Detect which cell encompasses the target text, then output its [x, y] center coordinate. 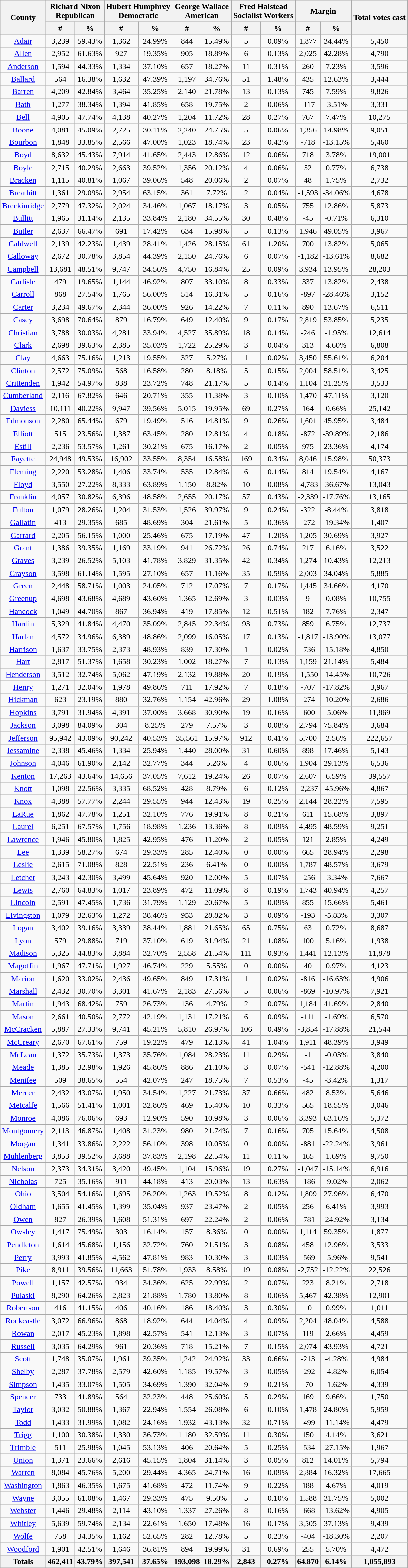
93 [246, 624]
-499 [308, 1422]
Richard NixonRepublican [75, 11]
19.65% [90, 282]
20.64% [216, 1447]
5,015 [187, 408]
Pike [23, 1270]
279 [187, 725]
Meade [23, 1067]
40.16% [155, 1308]
11,663 [121, 1270]
5.70% [336, 1549]
58.51% [336, 371]
Grant [23, 548]
63.89% [155, 484]
1,263 [187, 1194]
2,338 [60, 750]
-15.18% [336, 649]
18.40% [216, 1308]
Lawrence [23, 839]
40.29% [90, 167]
17 [246, 637]
Oldham [23, 1207]
44.39% [155, 256]
16.38% [90, 79]
983 [187, 1257]
32.76% [155, 700]
4,138 [121, 117]
47.74% [90, 117]
458 [308, 1245]
3,464 [121, 92]
2.56% [336, 738]
61.14% [90, 573]
32.72% [155, 1245]
859 [308, 624]
43.64% [90, 776]
61.63% [90, 54]
0.23% [278, 1536]
21,544 [380, 1029]
-4.28% [336, 1359]
30.70% [90, 991]
2,655 [187, 497]
18.29% [216, 1561]
47.32% [90, 206]
2,003 [308, 573]
12.43% [216, 801]
4,721 [380, 1346]
3,098 [60, 725]
1,926 [121, 1067]
879 [121, 320]
4,750 [187, 269]
217 [308, 548]
1,862 [60, 814]
32.98% [90, 1067]
32.77% [155, 763]
-34.06% [336, 193]
10,755 [380, 599]
2,663 [121, 167]
623 [60, 700]
18.17% [216, 206]
Bullitt [23, 218]
5,887 [60, 1029]
12.96% [336, 1245]
39.16% [90, 928]
17.19% [216, 535]
32.10% [155, 814]
0.26% [278, 421]
4,663 [60, 358]
34.54% [155, 1093]
1,317 [380, 1080]
4,167 [380, 472]
Lewis [23, 890]
1,373 [121, 1055]
44.18% [155, 1181]
Henry [23, 687]
12,614 [380, 332]
Anderson [23, 66]
Christian [23, 332]
19.75% [216, 104]
6,054 [380, 1371]
23.47% [216, 1207]
24.71% [216, 1473]
13,681 [60, 269]
3,598 [60, 573]
20.12% [216, 167]
24.92% [216, 1359]
812 [308, 1460]
27.54% [90, 294]
41 [246, 1042]
51.31% [155, 1219]
1,372 [60, 1055]
1,904 [308, 763]
35.04% [155, 1207]
482 [308, 1093]
40.22% [90, 408]
3,055 [60, 1498]
2,142 [121, 763]
1,362 [121, 41]
Henderson [23, 674]
64.26% [90, 1295]
33.19% [155, 548]
2,845 [187, 624]
1,655 [60, 1207]
4,086 [60, 1118]
2,817 [60, 662]
1,001 [121, 1105]
21.10% [216, 1067]
2,579 [121, 1371]
1,961 [121, 1359]
-13.90% [336, 637]
37.05% [155, 776]
34.04% [336, 573]
590 [187, 1118]
34.69% [155, 1384]
0.74% [278, 548]
625 [187, 1283]
-4.82% [336, 1371]
Todd [23, 1422]
5,467 [308, 1295]
28 [246, 117]
1,114 [308, 1232]
-117 [308, 104]
1,017 [121, 890]
119 [308, 1333]
5,325 [60, 953]
5,002 [380, 1498]
2,566 [121, 142]
25 [246, 269]
827 [60, 1219]
0.73% [278, 624]
Carter [23, 307]
2,438 [380, 282]
31.35% [216, 560]
3,934 [308, 269]
-0.03% [336, 1055]
3,897 [380, 814]
1,274 [308, 560]
19.57% [216, 1371]
48.57% [336, 865]
34.46% [155, 206]
Clay [23, 358]
29.13% [336, 763]
Fleming [23, 472]
7.72% [216, 193]
-256 [308, 877]
8,687 [380, 928]
40.81% [90, 180]
26.97% [216, 1029]
56.15% [90, 535]
13,165 [380, 497]
1,433 [60, 1422]
Bath [23, 104]
45.09% [90, 130]
428 [187, 789]
39.06% [155, 180]
1,825 [121, 839]
4,850 [380, 649]
-897 [308, 294]
5,794 [380, 1460]
14.98% [336, 130]
1,933 [187, 1270]
Trimble [23, 1447]
3,035 [60, 1346]
24.76% [216, 256]
Cumberland [23, 396]
961 [121, 1346]
6,204 [380, 358]
2,725 [121, 130]
41.78% [155, 560]
58.27% [90, 852]
6,310 [380, 218]
3,046 [380, 1105]
1,620 [60, 978]
29.09% [90, 193]
1,445 [308, 586]
2,186 [380, 434]
30.69% [336, 535]
28.94% [336, 852]
0.24% [278, 510]
2,572 [60, 371]
40.53% [155, 738]
15.49% [216, 41]
1,650 [187, 1523]
2,198 [187, 1156]
4,562 [121, 1257]
Monroe [23, 1118]
51.41% [90, 1105]
3,307 [380, 915]
4,170 [380, 586]
5.26% [216, 763]
McCracken [23, 1029]
35.07% [90, 1359]
565 [308, 1105]
475 [187, 1498]
-1,047 [308, 1169]
725 [60, 1181]
619 [187, 940]
32.86% [155, 1105]
1,722 [187, 345]
19.99% [216, 1549]
40 [308, 966]
8,333 [121, 484]
-193 [308, 915]
19.91% [216, 814]
509 [60, 1080]
35.16% [90, 1181]
0.42% [278, 142]
20.03% [216, 1181]
Madison [23, 953]
1.48% [278, 79]
0.31% [278, 66]
4.14% [336, 1435]
-3.34% [336, 877]
36.81% [155, 1549]
8,084 [60, 1473]
39,557 [380, 776]
29.88% [90, 940]
Carroll [23, 294]
32.23% [155, 1397]
18.55% [336, 1105]
150 [308, 1435]
17.30% [216, 649]
-28.46% [336, 294]
1,084 [187, 1055]
24.05% [155, 586]
-111 [308, 1017]
1,271 [60, 687]
25,142 [380, 408]
-1.95% [336, 332]
65.44% [90, 421]
1,594 [60, 66]
1,185 [187, 1371]
Rowan [23, 1333]
27.22% [90, 484]
Washington [23, 1485]
2,558 [187, 953]
25.60% [216, 1397]
685 [121, 522]
1,272 [121, 915]
42.95% [155, 839]
0.53% [278, 1080]
6.59% [336, 776]
-718 [308, 142]
61.90% [90, 763]
13.80% [216, 1295]
29.48% [90, 1511]
2,637 [60, 231]
1,390 [187, 1384]
66.47% [90, 231]
3,134 [380, 1219]
Union [23, 1460]
45.68% [90, 1245]
26.52% [90, 560]
136 [187, 1004]
-5.96% [336, 1257]
0.71% [278, 1422]
27.26% [216, 1511]
1,361 [60, 193]
1,637 [60, 649]
697 [187, 1219]
2,024 [121, 206]
2,715 [60, 167]
1,337 [187, 1511]
516 [187, 421]
705 [308, 1131]
2,385 [121, 345]
1,408 [121, 1131]
53.28% [90, 472]
0.51% [278, 611]
905 [187, 54]
Green [23, 586]
8,354 [187, 459]
26.08% [216, 1410]
0.77% [336, 167]
21.88% [155, 1295]
111 [246, 953]
34.35% [90, 1536]
4,495 [308, 827]
18.98% [155, 827]
48.69% [155, 522]
Hardin [23, 624]
4,339 [380, 1384]
17.07% [216, 586]
2,819 [308, 320]
313 [308, 345]
920 [187, 877]
9,051 [380, 130]
1,341 [60, 1143]
57.77% [90, 801]
13.67% [336, 307]
12.90% [155, 1118]
10.43% [336, 560]
-1,550 [308, 674]
2,843 [246, 1561]
2,954 [121, 193]
2,150 [187, 256]
Menifee [23, 1080]
1,965 [60, 218]
554 [121, 1080]
541 [187, 1333]
462,411 [60, 1561]
Jessamine [23, 750]
5,461 [380, 903]
67.82% [90, 396]
10,111 [60, 408]
7,612 [187, 776]
22.34% [216, 624]
41.68% [155, 1485]
3,032 [60, 1410]
-668 [308, 1511]
Jefferson [23, 738]
-3.42% [336, 1080]
-534 [308, 1447]
-70 [308, 1384]
30.23% [155, 662]
32.70% [155, 953]
11.72% [216, 117]
71.08% [90, 865]
2,344 [121, 307]
9,826 [380, 92]
1,011 [380, 1308]
Whitley [23, 1523]
37.78% [90, 1371]
Adair [23, 41]
2,183 [187, 991]
4,209 [60, 92]
15.66% [336, 903]
18 [246, 332]
4,200 [380, 1067]
14.04% [216, 1321]
Marion [23, 978]
-19.34% [336, 522]
1,115 [60, 180]
43.07% [90, 1093]
1,658 [121, 662]
58.71% [90, 586]
9,439 [380, 1523]
Wolfe [23, 1536]
1,938 [380, 940]
27.96% [336, 1194]
44.83% [90, 953]
4,174 [380, 446]
165 [308, 1156]
8,632 [60, 155]
39.63% [90, 345]
37.13% [336, 1523]
14.81% [216, 421]
7,914 [121, 155]
17.85% [216, 611]
1,614 [60, 1245]
49.86% [155, 687]
-322 [308, 510]
Totals [23, 1561]
1,765 [121, 294]
941 [187, 548]
1,446 [60, 1511]
34.36% [155, 1283]
45.15% [155, 1460]
3,499 [121, 877]
4,391 [121, 712]
19.52% [216, 1194]
38.34% [90, 104]
4,081 [60, 130]
6,511 [380, 307]
3,698 [60, 320]
-707 [308, 687]
767 [308, 117]
1,848 [60, 142]
33.02% [90, 978]
880 [121, 700]
43.93% [336, 1346]
34.96% [90, 637]
435 [308, 79]
2,607 [308, 776]
22.56% [90, 789]
Floyd [23, 484]
3,791 [60, 712]
17,263 [60, 776]
1,162 [121, 1536]
361 [187, 193]
47.39% [155, 79]
22.54% [216, 1156]
1,049 [60, 611]
9.66% [336, 1397]
41.65% [155, 155]
47.19% [155, 674]
Scott [23, 1359]
9,741 [121, 1029]
51.78% [155, 1270]
20.67% [216, 903]
48.59% [336, 827]
30.78% [90, 256]
McLean [23, 1055]
1,367 [121, 1410]
64.83% [90, 890]
Breathitt [23, 193]
20.17% [216, 497]
186 [187, 1308]
11.20% [216, 839]
Powell [23, 1283]
2,204 [308, 1321]
975 [308, 446]
2,207 [380, 1536]
3,420 [121, 1169]
0.72% [336, 928]
3,339 [121, 928]
1,505 [121, 1384]
53.13% [155, 1447]
236 [187, 865]
1.04% [278, 1042]
398 [187, 1143]
-13.15% [336, 142]
41.15% [90, 1308]
4.67% [336, 1485]
100 [308, 940]
33.07% [90, 1384]
Greenup [23, 599]
23.66% [90, 1460]
-404 [308, 1536]
514 [187, 294]
45.23% [90, 1333]
2,220 [60, 472]
755 [308, 206]
17.92% [216, 687]
0.22% [278, 1485]
Trigg [23, 1435]
4,459 [380, 1333]
30.11% [155, 130]
700 [308, 244]
35.09% [155, 624]
4,508 [380, 1131]
2,661 [60, 1017]
46.74% [155, 966]
7.47% [336, 117]
33.55% [155, 459]
3,512 [60, 674]
5,200 [121, 1473]
-13.61% [336, 256]
Crittenden [23, 383]
5.27% [216, 358]
11.38% [216, 396]
4,790 [380, 54]
55.61% [336, 358]
30.21% [155, 446]
24.80% [336, 1410]
255 [308, 1549]
19.54% [336, 472]
22,526 [380, 1270]
5,700 [308, 738]
47.45% [90, 903]
11.16% [216, 573]
3,301 [121, 991]
43.60% [155, 599]
188 [308, 1485]
34.56% [155, 269]
Logan [23, 928]
27.56% [216, 991]
Barren [23, 92]
758 [60, 1536]
34.76% [216, 79]
-600 [308, 712]
1,082 [121, 1422]
64,870 [308, 1561]
937 [187, 1207]
14,656 [121, 776]
18.92% [155, 1321]
Pendleton [23, 1245]
2,062 [380, 1181]
1.69% [336, 1156]
11,869 [380, 712]
1,023 [187, 142]
15.64% [336, 1131]
-11.14% [336, 1422]
1,003 [121, 586]
29.55% [155, 801]
27.10% [155, 573]
894 [187, 1549]
5,885 [380, 573]
0.97% [336, 966]
36.73% [155, 1435]
32.74% [90, 674]
-24.92% [336, 1219]
13,043 [380, 484]
1,736 [121, 903]
8.21% [336, 1283]
121 [308, 839]
3,402 [60, 928]
34.44% [336, 41]
2,180 [187, 218]
23.19% [90, 700]
-872 [308, 434]
3,621 [380, 1435]
16.79% [155, 320]
1,242 [187, 1359]
Margin [323, 11]
63.45% [155, 434]
25.46% [155, 535]
1,863 [60, 1485]
42.51% [90, 1549]
1,330 [121, 1435]
2,244 [121, 801]
693 [121, 1118]
926 [187, 307]
8.18% [216, 371]
953 [187, 915]
3,072 [60, 1321]
Elliott [23, 434]
47.78% [90, 814]
Estill [23, 446]
476 [187, 839]
23.89% [155, 890]
18.74% [216, 142]
5,450 [380, 41]
25.29% [216, 345]
31.25% [336, 383]
75.84% [336, 725]
157 [187, 1232]
828 [121, 865]
748 [187, 383]
42.60% [155, 1371]
1,632 [121, 79]
38.46% [155, 915]
912 [246, 738]
-213 [308, 1359]
839 [187, 649]
59.35% [336, 1232]
63 [308, 928]
Total votes cast [380, 17]
Pulaski [23, 1295]
41.45% [90, 1207]
849 [187, 978]
355 [187, 396]
Campbell [23, 269]
36.00% [155, 307]
1,055,893 [380, 1561]
33 [246, 1359]
-1 [308, 1055]
25.94% [155, 750]
397,541 [121, 1561]
4,588 [380, 1321]
1,780 [187, 1295]
-13.62% [336, 1511]
-36.67% [336, 484]
1,588 [308, 1498]
1,387 [121, 434]
1,002 [187, 662]
46.92% [155, 282]
4,249 [380, 839]
-736 [308, 649]
19,001 [380, 155]
2.85% [336, 839]
5,143 [380, 750]
Montgomery [23, 1131]
48.86% [155, 637]
15.40% [216, 1105]
8.82% [216, 484]
Bell [23, 117]
8,682 [380, 256]
1,526 [187, 510]
Graves [23, 560]
182 [308, 611]
75.49% [90, 1232]
1,978 [121, 687]
4,388 [60, 801]
Shelby [23, 1371]
6,251 [60, 827]
28.15% [216, 244]
43.09% [90, 738]
48.58% [155, 497]
9,251 [380, 827]
6,470 [380, 1194]
1,943 [60, 1004]
Warren [23, 1473]
49.53% [90, 459]
0.36% [278, 522]
54.97% [90, 383]
3,840 [380, 1055]
Boyd [23, 155]
106 [246, 1029]
3,884 [121, 953]
6.16% [336, 548]
5,372 [380, 1118]
5.16% [336, 940]
42.23% [90, 244]
21 [246, 940]
719 [121, 940]
12,737 [380, 624]
1,809 [308, 1194]
679 [121, 421]
-186 [308, 1181]
45.46% [90, 750]
-12.88% [336, 1067]
1,227 [187, 1093]
29.44% [155, 1473]
Edmonson [23, 421]
2,670 [60, 1042]
35 [246, 573]
515 [60, 434]
Lincoln [23, 903]
69 [246, 408]
3,688 [121, 1156]
6,536 [380, 763]
17.42% [155, 231]
419 [187, 611]
84.09% [90, 725]
927 [121, 54]
6,389 [121, 637]
3,854 [121, 256]
19.55% [155, 358]
1,407 [380, 522]
20.06% [216, 180]
0.59% [278, 573]
Fred HalsteadSocialist Workers [263, 11]
568 [121, 371]
Franklin [23, 497]
12.84% [216, 472]
15.97% [216, 738]
50,373 [380, 459]
45.64% [155, 877]
Nicholas [23, 1181]
9.50% [216, 1498]
2,615 [60, 865]
1,911 [308, 1042]
4,470 [121, 624]
75.16% [90, 358]
469 [187, 1105]
37.00% [155, 712]
2,616 [121, 1460]
-10.20% [336, 700]
1,804 [187, 1460]
21.17% [216, 383]
31.99% [90, 1422]
2,025 [308, 54]
1,750 [380, 1397]
4,527 [187, 332]
-2,237 [308, 789]
21.54% [216, 953]
2,448 [60, 586]
32 [246, 1422]
Gallatin [23, 522]
Casey [23, 320]
33.75% [90, 649]
29 [246, 700]
Daviess [23, 408]
14.22% [216, 307]
1.75% [336, 180]
814 [308, 472]
327 [187, 358]
8.79% [216, 789]
-274 [308, 700]
43.13% [216, 1422]
50.88% [90, 1410]
23.72% [155, 383]
4.60% [336, 345]
21.51% [216, 1245]
-816 [308, 978]
644 [187, 1321]
-2,752 [308, 1270]
3,505 [308, 1523]
5,646 [380, 1093]
41.84% [90, 624]
2,686 [380, 700]
Clinton [23, 371]
35.73% [90, 1055]
30 [246, 218]
4,698 [60, 599]
47.11% [336, 396]
229 [187, 966]
3,393 [308, 1118]
37.83% [155, 1156]
Knott [23, 789]
337 [308, 282]
90,242 [121, 738]
12.69% [216, 599]
1,277 [60, 104]
3,425 [380, 371]
28.22% [336, 801]
164 [308, 408]
776 [187, 814]
21.61% [216, 522]
McCreary [23, 1042]
4,479 [380, 1422]
733 [60, 1397]
19.24% [216, 776]
42.38% [336, 1295]
Ohio [23, 1194]
32.63% [90, 915]
56.00% [155, 294]
1,251 [121, 814]
-292 [308, 1371]
18.75% [216, 1080]
10.30% [216, 1257]
-3,854 [308, 1029]
886 [187, 1067]
Knox [23, 801]
15.21% [216, 1346]
1,608 [121, 1219]
43.68% [90, 599]
6,916 [380, 1169]
21.65% [216, 928]
2,240 [187, 130]
2,840 [380, 1004]
4,572 [60, 637]
-541 [308, 1067]
Spencer [23, 1397]
674 [121, 852]
35,561 [187, 738]
1,435 [60, 1384]
3,829 [187, 560]
1,601 [308, 421]
28.41% [155, 244]
-39.89% [336, 434]
1,932 [187, 1422]
0.60% [278, 750]
2,132 [187, 674]
658 [187, 104]
1,595 [121, 573]
10.05% [216, 1143]
48.93% [155, 649]
Lyon [23, 940]
2,144 [308, 801]
11.74% [216, 1485]
2,113 [60, 1131]
21.73% [216, 1093]
22.99% [216, 1283]
1,901 [60, 1549]
-1,593 [308, 193]
Calloway [23, 256]
75.09% [90, 371]
49.45% [155, 1169]
Bourbon [23, 142]
2,436 [121, 978]
5,065 [380, 244]
21.74% [216, 1131]
Metcalfe [23, 1105]
-569 [308, 1257]
2,114 [121, 1511]
16.31% [216, 294]
1,131 [187, 1017]
7,667 [380, 877]
Carlisle [23, 282]
52 [308, 167]
70.64% [90, 320]
1,787 [308, 865]
19.88% [216, 674]
5,959 [380, 1410]
66.96% [90, 1321]
42.19% [155, 1017]
41.89% [90, 1397]
Allen [23, 54]
28.26% [90, 510]
33.94% [155, 332]
23.36% [336, 446]
17.48% [216, 1523]
38.65% [90, 1080]
10,726 [380, 674]
68.42% [90, 1004]
26.39% [90, 1219]
42 [246, 560]
8,290 [60, 1295]
-881 [308, 1143]
28.23% [216, 1055]
9,750 [380, 1156]
49.67% [90, 307]
-17.88% [336, 1029]
6,808 [380, 345]
2,794 [308, 725]
-1,182 [308, 256]
1,159 [308, 662]
7,921 [380, 991]
665 [308, 852]
8.36% [216, 1232]
17.21% [216, 1017]
Muhlenberg [23, 1156]
1,695 [121, 1194]
-12.22% [336, 1270]
-22.24% [336, 1143]
548 [187, 180]
3,596 [380, 66]
3,152 [380, 294]
61 [246, 244]
2.66% [336, 1333]
32.59% [216, 1435]
303 [121, 1232]
1,950 [121, 1093]
19.49% [155, 421]
45.21% [155, 1029]
45.80% [90, 839]
1,169 [121, 548]
-781 [308, 1219]
285 [187, 852]
38.44% [155, 928]
56.10% [155, 1143]
1,180 [187, 1435]
14.01% [336, 1460]
5,460 [380, 142]
1,743 [308, 890]
1,386 [60, 548]
890 [308, 307]
37 [246, 1093]
4,123 [380, 966]
Fulton [23, 510]
26.73% [155, 1004]
65 [246, 928]
691 [121, 231]
1,748 [60, 1359]
Butler [23, 231]
1,129 [187, 903]
67.61% [90, 1042]
22.94% [155, 1410]
16.84% [216, 269]
2,287 [60, 1371]
1,675 [121, 1485]
59.74% [90, 1523]
12.00% [216, 877]
42.07% [155, 1080]
51.37% [90, 662]
12.81% [216, 434]
1,566 [60, 1105]
19.95% [216, 408]
Russell [23, 1346]
Harlan [23, 637]
6,738 [380, 167]
0.48% [278, 218]
712 [187, 586]
48.04% [336, 1321]
16.14% [155, 1232]
1,646 [121, 1549]
Laurel [23, 827]
867 [121, 611]
-3.51% [336, 104]
Taylor [23, 1410]
48.39% [336, 1042]
282 [187, 1536]
1,426 [187, 244]
0.43% [278, 497]
1,554 [187, 1410]
7.59% [336, 92]
6.14% [336, 1561]
1,157 [60, 1283]
33.10% [216, 282]
0.69% [278, 1549]
-18.30% [336, 1536]
260 [308, 66]
5,235 [380, 320]
13.95% [336, 269]
1,100 [60, 1435]
51 [246, 79]
Boyle [23, 167]
1,394 [121, 104]
31.79% [155, 903]
3,243 [60, 877]
416 [60, 1308]
1,898 [121, 1333]
20.71% [155, 396]
Nelson [23, 1169]
911 [121, 1181]
68.52% [155, 789]
2,952 [60, 54]
1,406 [121, 472]
Garrard [23, 535]
Webster [23, 1511]
3,234 [60, 307]
1,385 [60, 1067]
Simpson [23, 1384]
-14.45% [336, 674]
3,927 [380, 535]
1,156 [121, 1245]
-45.96% [336, 789]
0.99% [336, 1308]
24,948 [60, 459]
17,665 [380, 1473]
2,236 [60, 446]
20.36% [155, 1346]
3,668 [187, 712]
3,679 [380, 865]
2,139 [60, 244]
944 [187, 801]
9,747 [121, 269]
Leslie [23, 865]
5,329 [60, 624]
1,399 [121, 1207]
Johnson [23, 763]
45.95% [336, 421]
7.23% [336, 66]
44.33% [90, 66]
Magoffin [23, 966]
21.78% [216, 92]
42.96% [216, 700]
-4,783 [308, 484]
42.84% [90, 92]
39.97% [216, 510]
Hart [23, 662]
35.89% [216, 332]
22.61% [155, 1523]
Hancock [23, 611]
-17.82% [336, 687]
8.25% [155, 725]
53.85% [336, 320]
3,684 [380, 725]
Jackson [23, 725]
8.53% [336, 1093]
34.55% [216, 218]
7,595 [380, 801]
223 [308, 1283]
18.89% [216, 54]
12,901 [380, 1295]
3.78% [336, 155]
-1,817 [308, 637]
1,470 [308, 396]
1,213 [121, 358]
2,772 [121, 1017]
1,417 [60, 1232]
36.94% [155, 611]
9,947 [121, 408]
745 [308, 92]
35.03% [155, 345]
40.50% [90, 1017]
1,150 [187, 484]
1,439 [121, 244]
2,205 [60, 535]
-17.76% [336, 497]
Robertson [23, 1308]
2,718 [380, 1283]
28,203 [380, 269]
2,443 [187, 155]
5.55% [216, 966]
1,045 [121, 1447]
-27.15% [336, 1447]
20 [246, 674]
6,396 [121, 497]
1,184 [308, 1004]
42.30% [90, 877]
6,570 [380, 1017]
2,672 [60, 256]
7.76% [336, 611]
21.14% [336, 662]
5,810 [187, 1029]
Mercer [23, 1093]
22.24% [216, 1219]
4,867 [380, 789]
2,779 [60, 206]
41.67% [155, 991]
0.49% [278, 1029]
1,339 [60, 852]
1,261 [121, 446]
-8.44% [336, 510]
53.57% [90, 446]
934 [121, 1283]
3,331 [380, 104]
95,942 [60, 738]
26.20% [155, 1194]
64.29% [90, 1346]
42.28% [336, 54]
3,818 [380, 510]
3,853 [60, 1156]
13.36% [216, 827]
3,484 [380, 421]
8.58% [216, 1270]
Mason [23, 1017]
844 [187, 41]
1,467 [121, 1498]
45.86% [155, 1067]
Bracken [23, 180]
16.17% [216, 446]
Fayette [23, 459]
760 [187, 1245]
Breckinridge [23, 206]
17.46% [336, 750]
6.75% [336, 624]
Clark [23, 345]
57 [246, 497]
8,911 [60, 1270]
47.81% [155, 1257]
40.94% [336, 890]
19.22% [155, 1042]
49.65% [155, 978]
35.76% [155, 1055]
2,222 [121, 1143]
2,074 [308, 1346]
855 [308, 903]
31.23% [155, 1131]
4.79% [216, 1004]
634 [187, 231]
Letcher [23, 877]
4,057 [60, 497]
Ballard [23, 79]
-10.97% [336, 991]
12.63% [336, 79]
5,639 [60, 1523]
193,098 [187, 1561]
579 [60, 940]
247 [187, 1080]
Wayne [23, 1498]
29.35% [90, 522]
34.66% [336, 586]
3,961 [380, 1143]
2,135 [121, 218]
24.99% [155, 41]
47 [246, 535]
4,689 [121, 599]
222,657 [380, 738]
1,365 [187, 599]
-5.06% [336, 712]
1,440 [187, 750]
37.65% [155, 1561]
Owsley [23, 1232]
Livingston [23, 915]
24.75% [216, 130]
1,881 [187, 928]
2,099 [187, 637]
4,906 [380, 978]
711 [187, 687]
3,550 [60, 484]
43.79% [90, 1561]
31.53% [155, 510]
-9.02% [336, 1181]
10.98% [216, 1118]
25.98% [90, 1447]
1,154 [187, 700]
4,984 [380, 1359]
9,541 [380, 1257]
4,257 [380, 890]
980 [187, 1131]
Marshall [23, 991]
Kenton [23, 776]
2,116 [60, 396]
-5.83% [336, 915]
-15.14% [336, 1169]
Boone [23, 130]
649 [187, 320]
23.56% [90, 434]
33.84% [155, 218]
838 [121, 383]
30.03% [90, 332]
0.63% [278, 1181]
3,788 [60, 332]
10,275 [380, 117]
26.72% [216, 548]
County [23, 17]
2,760 [60, 890]
4,472 [380, 1549]
LaRue [23, 814]
Rockcastle [23, 1321]
16.32% [336, 1473]
1,144 [121, 282]
19.35% [155, 54]
2,140 [187, 92]
7.57% [216, 725]
46.35% [90, 1485]
12.78% [216, 1536]
2,698 [60, 345]
-1.69% [336, 1017]
George WallaceAmerican [202, 11]
47.71% [90, 966]
4,046 [60, 763]
11,878 [380, 953]
30.38% [90, 1435]
12,213 [380, 560]
511 [60, 1447]
1,000 [121, 535]
28.00% [216, 750]
43.10% [155, 1511]
33.85% [90, 142]
34.31% [90, 1169]
Owen [23, 1219]
24.16% [155, 1422]
1,478 [308, 1410]
76.06% [90, 1118]
23 [246, 142]
13,077 [380, 637]
33.86% [90, 1143]
1,441 [308, 953]
48.51% [90, 269]
44.70% [90, 611]
3,335 [121, 789]
4,281 [121, 332]
16,902 [121, 459]
15.68% [336, 814]
535 [187, 472]
0.41% [278, 738]
8,046 [308, 459]
3,504 [60, 1194]
31.75% [336, 1498]
Woodford [23, 1549]
4,678 [380, 193]
646 [121, 396]
Caldwell [23, 244]
16.05% [216, 637]
2,004 [308, 371]
2,884 [308, 1473]
0.75% [278, 928]
2,280 [60, 421]
1,098 [60, 789]
5,103 [121, 560]
59.43% [90, 41]
Harrison [23, 649]
3,444 [380, 79]
1,371 [60, 1460]
49.05% [336, 231]
17.31% [216, 978]
5,062 [121, 674]
1,756 [121, 827]
45.43% [90, 155]
30.82% [90, 497]
54.16% [90, 1194]
Hickman [23, 700]
Martin [23, 1004]
3,450 [308, 358]
67.57% [90, 827]
807 [187, 282]
Perry [23, 1257]
40.27% [155, 117]
63.16% [336, 1118]
Hopkins [23, 712]
11.09% [216, 890]
2,134 [121, 1523]
46.87% [90, 1131]
4,365 [187, 1473]
47.00% [155, 142]
256 [308, 1207]
1,942 [60, 383]
22.51% [155, 865]
898 [308, 750]
27.33% [90, 1029]
3,120 [380, 396]
2,591 [60, 903]
-869 [308, 991]
4,019 [380, 1485]
344 [187, 763]
45.76% [90, 1473]
-0.71% [336, 218]
63.15% [155, 193]
52.65% [155, 1536]
5,873 [380, 206]
Morgan [23, 1143]
2,823 [121, 1295]
2,017 [60, 1333]
30.90% [216, 712]
48 [308, 180]
2,347 [380, 611]
61.08% [90, 1498]
3,522 [380, 548]
-246 [308, 332]
Hubert HumphreyDemocratic [138, 11]
1,927 [121, 966]
448 [187, 1397]
Grayson [23, 573]
-1.62% [336, 1384]
0.93% [278, 953]
28.82% [216, 915]
-16.63% [336, 978]
41.69% [336, 1004]
611 [308, 814]
33.74% [155, 472]
1,205 [308, 535]
-2,339 [308, 497]
15.96% [216, 1169]
-272 [308, 522]
5,484 [380, 662]
35.25% [155, 92]
1,197 [187, 79]
Lee [23, 852]
2,298 [380, 852]
2,732 [380, 180]
1,236 [187, 827]
3,949 [380, 1042]
